Output the [X, Y] coordinate of the center of the cell containing the given text.  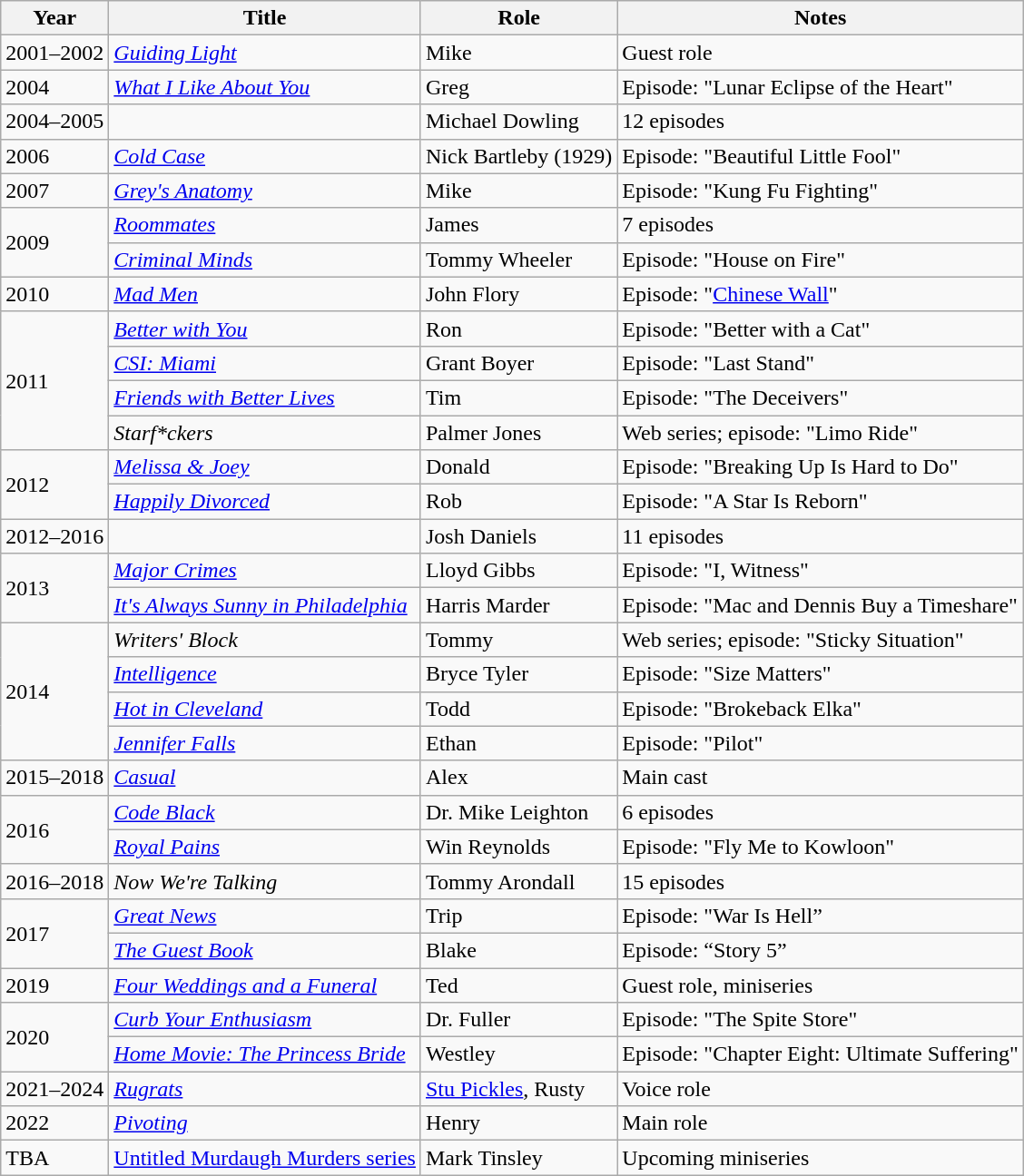
Ted [518, 985]
Episode: "Breaking Up Is Hard to Do" [821, 467]
It's Always Sunny in Philadelphia [265, 605]
What I Like About You [265, 87]
Jennifer Falls [265, 743]
Voice role [821, 1089]
Episode: "Last Stand" [821, 363]
2009 [54, 242]
Palmer Jones [518, 433]
Blake [518, 950]
Episode: "Fly Me to Kowloon" [821, 847]
2007 [54, 191]
Episode: "Better with a Cat" [821, 328]
Cold Case [265, 156]
James [518, 225]
Roommates [265, 225]
Mad Men [265, 294]
Untitled Murdaugh Murders series [265, 1158]
Great News [265, 916]
2006 [54, 156]
Web series; episode: "Limo Ride" [821, 433]
Win Reynolds [518, 847]
John Flory [518, 294]
2022 [54, 1123]
2021–2024 [54, 1089]
Episode: "Pilot" [821, 743]
Casual [265, 778]
Josh Daniels [518, 536]
2012 [54, 485]
Episode: "Kung Fu Fighting" [821, 191]
Royal Pains [265, 847]
2014 [54, 691]
The Guest Book [265, 950]
Henry [518, 1123]
6 episodes [821, 812]
Role [518, 18]
2004–2005 [54, 122]
Episode: "Size Matters" [821, 674]
Episode: "Brokeback Elka" [821, 709]
Ron [518, 328]
7 episodes [821, 225]
Rob [518, 502]
Mark Tinsley [518, 1158]
2016 [54, 829]
Episode: "A Star Is Reborn" [821, 502]
Guest role [821, 53]
Todd [518, 709]
Donald [518, 467]
2015–2018 [54, 778]
Hot in Cleveland [265, 709]
Greg [518, 87]
Stu Pickles, Rusty [518, 1089]
2011 [54, 380]
Friends with Better Lives [265, 397]
Tommy Wheeler [518, 260]
Episode: "Chapter Eight: Ultimate Suffering" [821, 1054]
Episode: "House on Fire" [821, 260]
Upcoming miniseries [821, 1158]
Dr. Mike Leighton [518, 812]
Lloyd Gibbs [518, 571]
2017 [54, 933]
2012–2016 [54, 536]
Episode: "Lunar Eclipse of the Heart" [821, 87]
Intelligence [265, 674]
Year [54, 18]
Pivoting [265, 1123]
Better with You [265, 328]
Four Weddings and a Funeral [265, 985]
Tommy [518, 640]
Nick Bartleby (1929) [518, 156]
Episode: "Mac and Dennis Buy a Timeshare" [821, 605]
Main cast [821, 778]
Guest role, miniseries [821, 985]
12 episodes [821, 122]
Criminal Minds [265, 260]
Web series; episode: "Sticky Situation" [821, 640]
TBA [54, 1158]
2019 [54, 985]
Michael Dowling [518, 122]
Rugrats [265, 1089]
Curb Your Enthusiasm [265, 1020]
Episode: "War Is Hell” [821, 916]
Alex [518, 778]
Now We're Talking [265, 881]
Starf*ckers [265, 433]
Episode: "The Spite Store" [821, 1020]
Trip [518, 916]
Episode: "The Deceivers" [821, 397]
Writers' Block [265, 640]
15 episodes [821, 881]
Major Crimes [265, 571]
2001–2002 [54, 53]
Grey's Anatomy [265, 191]
Guiding Light [265, 53]
Notes [821, 18]
Home Movie: The Princess Bride [265, 1054]
Episode: "I, Witness" [821, 571]
Code Black [265, 812]
Westley [518, 1054]
Harris Marder [518, 605]
Bryce Tyler [518, 674]
Tommy Arondall [518, 881]
2020 [54, 1037]
Melissa & Joey [265, 467]
Main role [821, 1123]
Episode: “Story 5” [821, 950]
2010 [54, 294]
Ethan [518, 743]
Episode: "Chinese Wall" [821, 294]
Happily Divorced [265, 502]
2016–2018 [54, 881]
CSI: Miami [265, 363]
Title [265, 18]
2013 [54, 588]
11 episodes [821, 536]
Dr. Fuller [518, 1020]
2004 [54, 87]
Grant Boyer [518, 363]
Tim [518, 397]
Episode: "Beautiful Little Fool" [821, 156]
